Detect which cell encompasses the target text, then output its [X, Y] center coordinate. 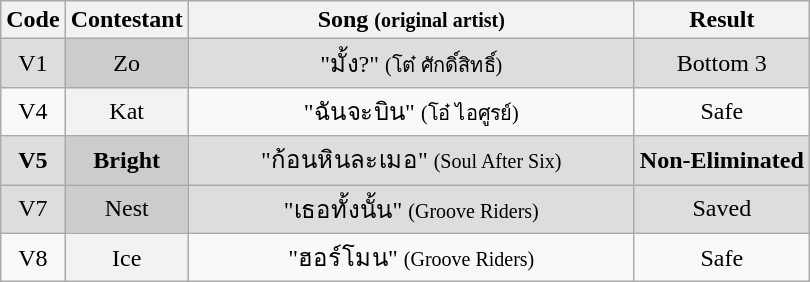
Saved [722, 208]
Song (original artist) [411, 20]
Contestant [126, 20]
V5 [33, 160]
Code [33, 20]
Zo [126, 64]
Non-Eliminated [722, 160]
"ก้อนหินละเมอ" (Soul After Six) [411, 160]
"มั้ง?" (โต๋ ศักดิ์สิทธิ์) [411, 64]
Ice [126, 258]
Nest [126, 208]
Bottom 3 [722, 64]
V7 [33, 208]
V8 [33, 258]
"เธอทั้งนั้น" (Groove Riders) [411, 208]
Kat [126, 112]
V4 [33, 112]
Result [722, 20]
"ฮอร์โมน" (Groove Riders) [411, 258]
V1 [33, 64]
"ฉันจะบิน" (โอ๋ ไอศูรย์) [411, 112]
Bright [126, 160]
